Detect which cell encompasses the target text, then output its [X, Y] center coordinate. 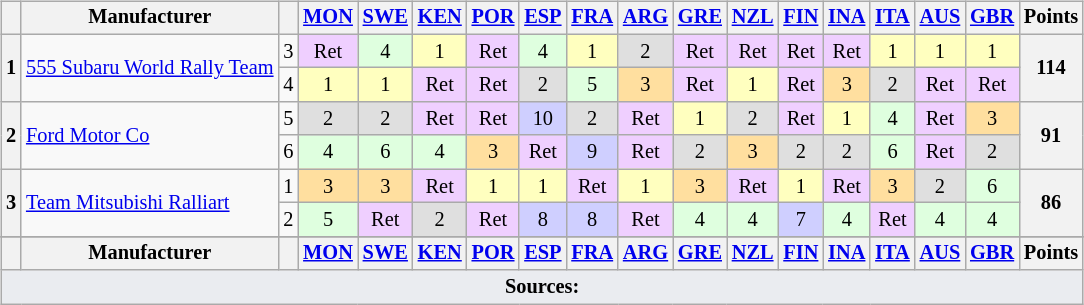
Ford Motor Co [150, 136]
Sources: [542, 287]
Team Mitsubishi Ralliart [150, 202]
86 [1051, 202]
91 [1051, 136]
10 [542, 119]
7 [800, 220]
555 Subaru World Rally Team [150, 68]
9 [592, 152]
114 [1051, 68]
